Output the (X, Y) coordinate of the center of the cell containing the given text.  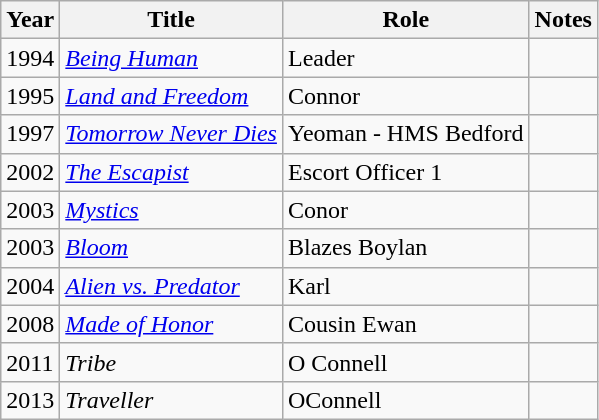
Karl (406, 286)
2002 (30, 172)
Cousin Ewan (406, 324)
1994 (30, 58)
Traveller (172, 400)
Yeoman - HMS Bedford (406, 134)
Role (406, 20)
Tomorrow Never Dies (172, 134)
Tribe (172, 362)
Title (172, 20)
O Connell (406, 362)
2008 (30, 324)
2013 (30, 400)
Made of Honor (172, 324)
Connor (406, 96)
The Escapist (172, 172)
Land and Freedom (172, 96)
Being Human (172, 58)
Blazes Boylan (406, 248)
Escort Officer 1 (406, 172)
2004 (30, 286)
Conor (406, 210)
Year (30, 20)
Notes (563, 20)
Bloom (172, 248)
1995 (30, 96)
Mystics (172, 210)
Alien vs. Predator (172, 286)
2011 (30, 362)
1997 (30, 134)
Leader (406, 58)
OConnell (406, 400)
